From the cell containing the given text, extract its center point as [x, y] coordinate. 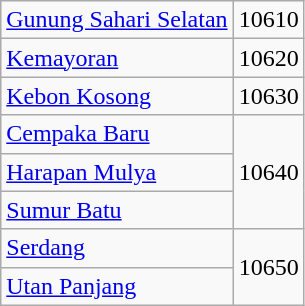
Utan Panjang [117, 286]
Gunung Sahari Selatan [117, 20]
10650 [268, 267]
10640 [268, 172]
Harapan Mulya [117, 172]
Kemayoran [117, 58]
10620 [268, 58]
Kebon Kosong [117, 96]
Cempaka Baru [117, 134]
Sumur Batu [117, 210]
Serdang [117, 248]
10610 [268, 20]
10630 [268, 96]
